Search for the cell housing the specified text and yield its (X, Y) center coordinate. 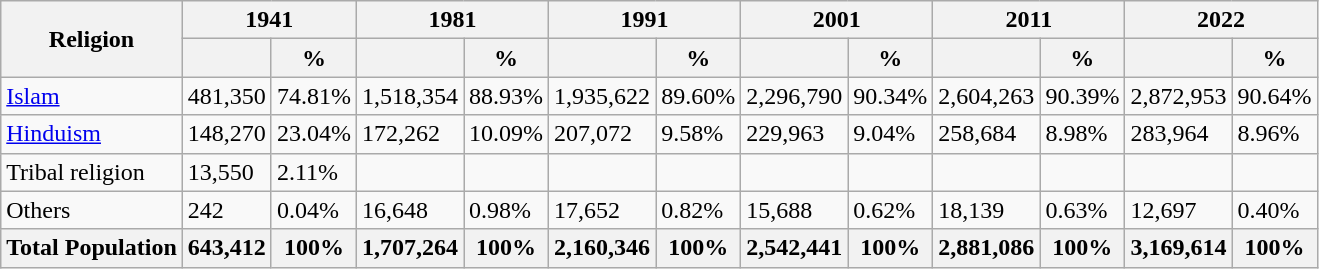
3,169,614 (1178, 248)
Religion (92, 39)
12,697 (1178, 210)
8.98% (1082, 134)
89.60% (698, 96)
16,648 (410, 210)
90.34% (890, 96)
1,518,354 (410, 96)
9.04% (890, 134)
172,262 (410, 134)
1991 (645, 20)
0.40% (1274, 210)
0.63% (1082, 210)
Tribal religion (92, 172)
0.98% (506, 210)
2022 (1221, 20)
88.93% (506, 96)
Hinduism (92, 134)
2001 (837, 20)
2,542,441 (794, 248)
74.81% (314, 96)
2011 (1029, 20)
258,684 (986, 134)
8.96% (1274, 134)
2,604,263 (986, 96)
1941 (269, 20)
17,652 (602, 210)
207,072 (602, 134)
2,872,953 (1178, 96)
9.58% (698, 134)
2,296,790 (794, 96)
2,160,346 (602, 248)
2,881,086 (986, 248)
Others (92, 210)
148,270 (226, 134)
2.11% (314, 172)
0.04% (314, 210)
229,963 (794, 134)
242 (226, 210)
481,350 (226, 96)
1,935,622 (602, 96)
1981 (452, 20)
Total Population (92, 248)
Islam (92, 96)
18,139 (986, 210)
90.39% (1082, 96)
10.09% (506, 134)
90.64% (1274, 96)
23.04% (314, 134)
643,412 (226, 248)
0.82% (698, 210)
15,688 (794, 210)
0.62% (890, 210)
283,964 (1178, 134)
13,550 (226, 172)
1,707,264 (410, 248)
